Return (x, y) of the center of cell containing provided text 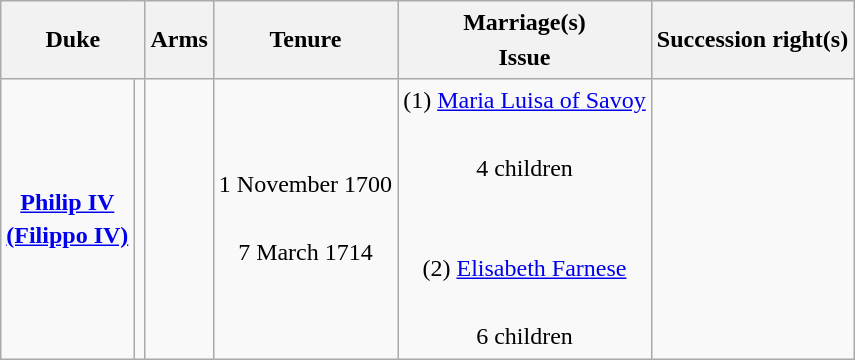
Succession right(s) (752, 40)
Duke (73, 40)
Philip IV(Filippo IV) (68, 219)
Tenure (305, 40)
1 November 17007 March 1714 (305, 219)
Marriage(s)Issue (525, 40)
Arms (179, 40)
(1) Maria Luisa of Savoy4 children(2) Elisabeth Farnese6 children (525, 219)
